Extract the [X, Y] coordinate from the center of the cell holding the provided text.  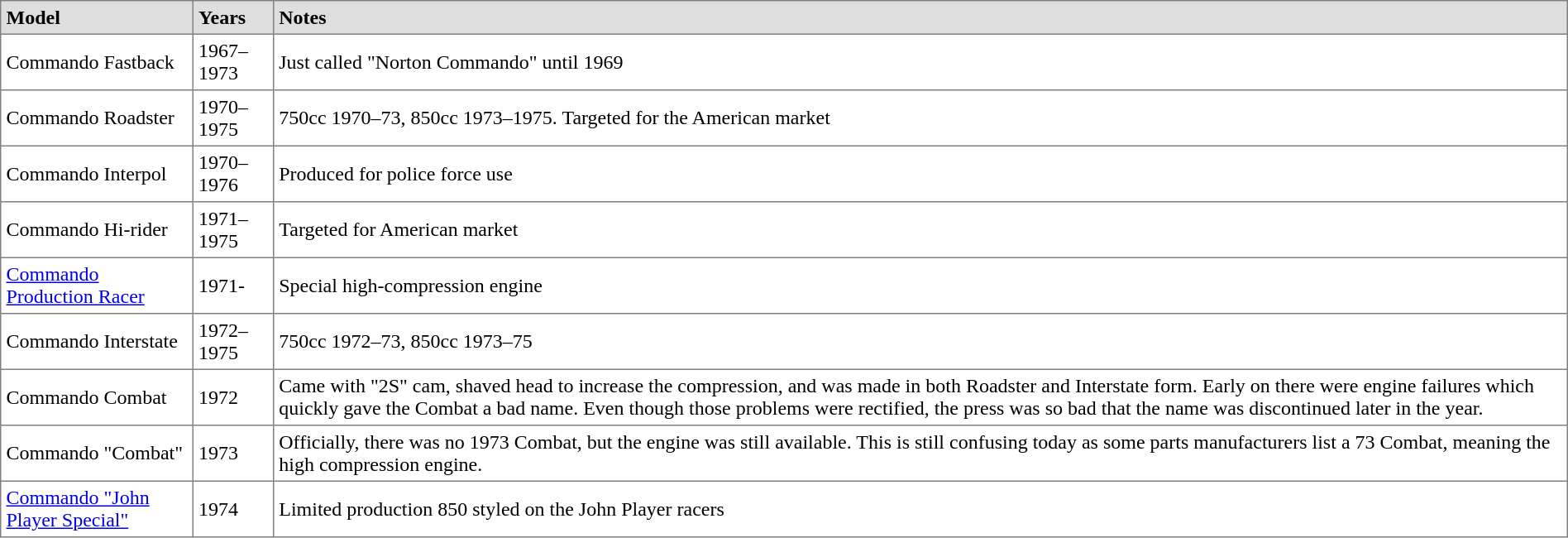
Notes [920, 17]
Commando Roadster [97, 118]
750cc 1972–73, 850cc 1973–75 [920, 342]
Commando Production Racer [97, 286]
1974 [233, 509]
1971–1975 [233, 230]
750cc 1970–73, 850cc 1973–1975. Targeted for the American market [920, 118]
Limited production 850 styled on the John Player racers [920, 509]
1970–1975 [233, 118]
Commando Interpol [97, 174]
Special high-compression engine [920, 286]
1973 [233, 454]
1971- [233, 286]
Produced for police force use [920, 174]
Commando "John Player Special" [97, 509]
1972 [233, 397]
Commando Combat [97, 397]
Commando Hi-rider [97, 230]
Commando Fastback [97, 62]
Targeted for American market [920, 230]
Model [97, 17]
1967–1973 [233, 62]
Years [233, 17]
Commando Interstate [97, 342]
1970–1976 [233, 174]
Commando "Combat" [97, 454]
1972–1975 [233, 342]
Just called "Norton Commando" until 1969 [920, 62]
